For the text-containing cell, return its midpoint in [x, y] coordinate format. 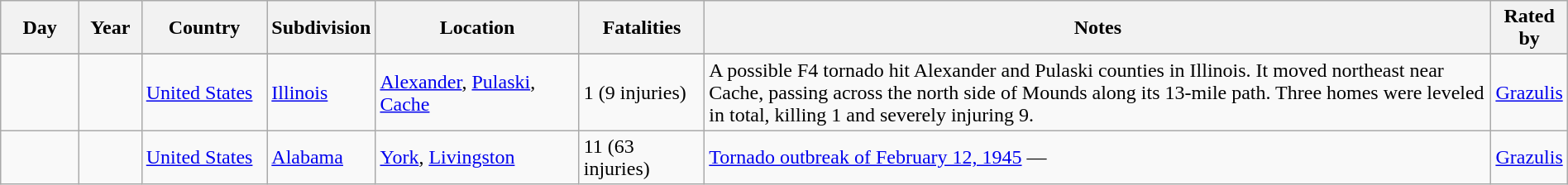
Alabama [321, 157]
York, Livingston [477, 157]
1 (9 injuries) [642, 92]
Fatalities [642, 28]
Subdivision [321, 28]
Country [204, 28]
Tornado outbreak of February 12, 1945 — [1098, 157]
Notes [1098, 28]
Day [40, 28]
Year [110, 28]
11 (63 injuries) [642, 157]
Location [477, 28]
Rated by [1529, 28]
Illinois [321, 92]
Alexander, Pulaski, Cache [477, 92]
